Output the [x, y] coordinate of the center of the cell containing the given text.  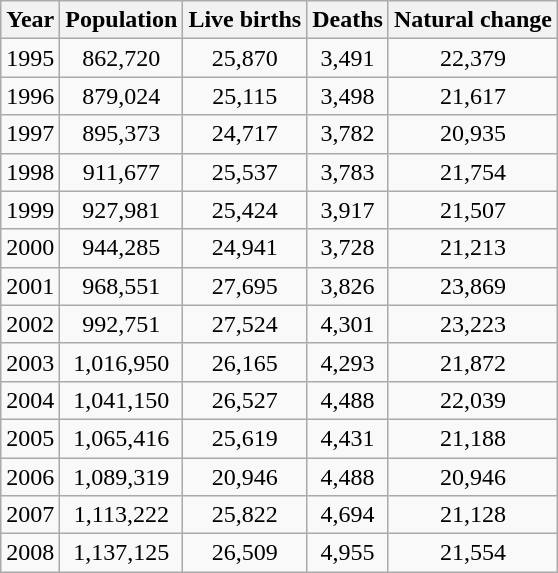
2005 [30, 438]
25,822 [245, 515]
24,941 [245, 248]
2003 [30, 362]
22,379 [472, 58]
21,754 [472, 172]
21,128 [472, 515]
Natural change [472, 20]
25,537 [245, 172]
911,677 [122, 172]
21,617 [472, 96]
27,695 [245, 286]
1996 [30, 96]
25,424 [245, 210]
1,016,950 [122, 362]
2001 [30, 286]
862,720 [122, 58]
3,491 [348, 58]
Population [122, 20]
21,507 [472, 210]
21,213 [472, 248]
21,872 [472, 362]
1,113,222 [122, 515]
1997 [30, 134]
2000 [30, 248]
21,188 [472, 438]
Deaths [348, 20]
3,728 [348, 248]
25,115 [245, 96]
22,039 [472, 400]
2007 [30, 515]
2002 [30, 324]
3,917 [348, 210]
Year [30, 20]
21,554 [472, 553]
968,551 [122, 286]
25,619 [245, 438]
1,041,150 [122, 400]
1,065,416 [122, 438]
26,509 [245, 553]
20,935 [472, 134]
3,783 [348, 172]
4,301 [348, 324]
23,223 [472, 324]
3,782 [348, 134]
1,089,319 [122, 477]
25,870 [245, 58]
1999 [30, 210]
26,527 [245, 400]
23,869 [472, 286]
3,826 [348, 286]
895,373 [122, 134]
944,285 [122, 248]
Live births [245, 20]
927,981 [122, 210]
4,694 [348, 515]
992,751 [122, 324]
24,717 [245, 134]
4,293 [348, 362]
26,165 [245, 362]
2008 [30, 553]
1,137,125 [122, 553]
2004 [30, 400]
3,498 [348, 96]
4,955 [348, 553]
4,431 [348, 438]
2006 [30, 477]
27,524 [245, 324]
879,024 [122, 96]
1995 [30, 58]
1998 [30, 172]
